Detect which cell encompasses the target text, then output its (x, y) center coordinate. 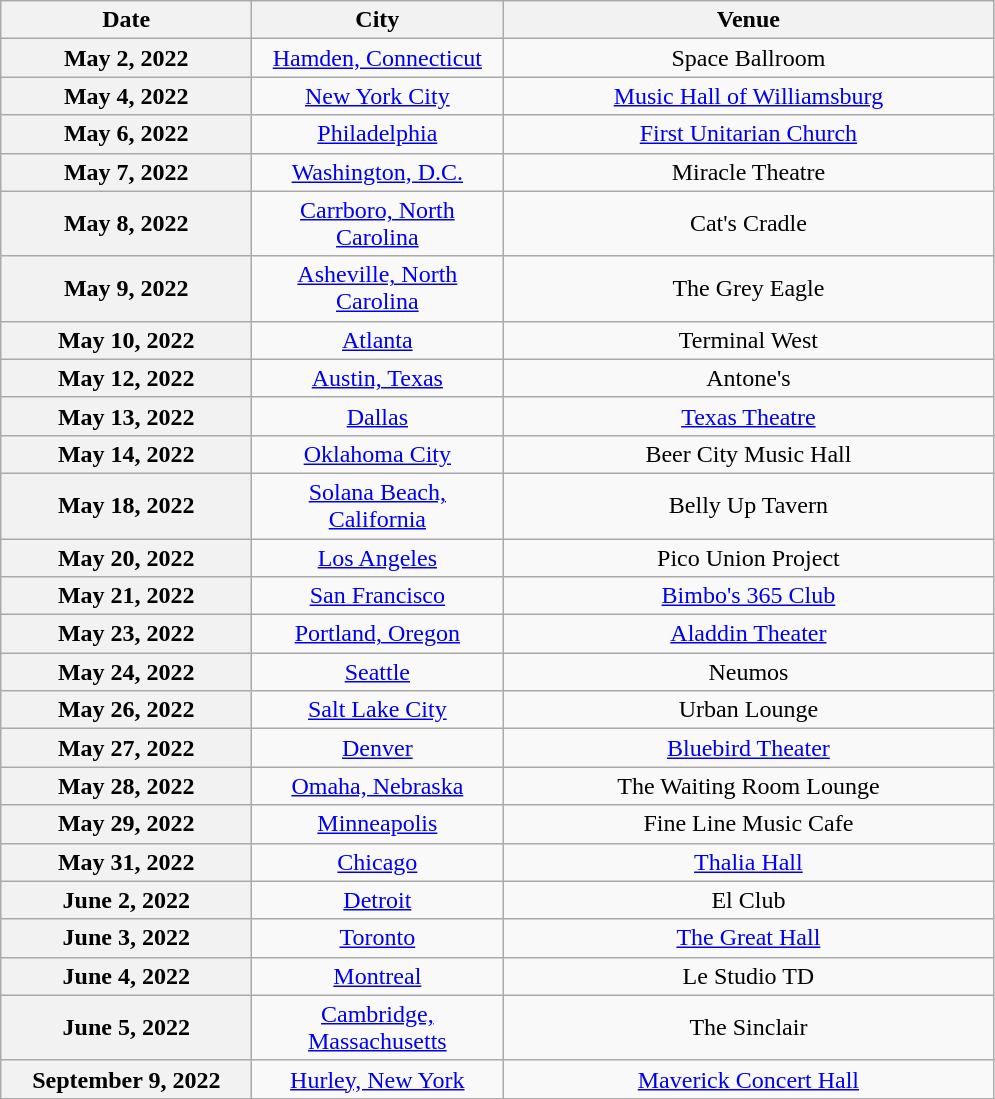
Solana Beach, California (378, 506)
Salt Lake City (378, 710)
Space Ballroom (748, 58)
Portland, Oregon (378, 634)
May 4, 2022 (126, 96)
Philadelphia (378, 134)
May 7, 2022 (126, 172)
May 2, 2022 (126, 58)
Cambridge, Massachusetts (378, 1028)
Pico Union Project (748, 557)
May 14, 2022 (126, 454)
The Waiting Room Lounge (748, 786)
May 21, 2022 (126, 596)
May 29, 2022 (126, 824)
Oklahoma City (378, 454)
Chicago (378, 862)
Bluebird Theater (748, 748)
Dallas (378, 416)
El Club (748, 900)
New York City (378, 96)
Atlanta (378, 340)
September 9, 2022 (126, 1079)
May 6, 2022 (126, 134)
Omaha, Nebraska (378, 786)
Thalia Hall (748, 862)
May 8, 2022 (126, 224)
Denver (378, 748)
Montreal (378, 976)
Le Studio TD (748, 976)
Detroit (378, 900)
Los Angeles (378, 557)
Cat's Cradle (748, 224)
May 24, 2022 (126, 672)
May 10, 2022 (126, 340)
June 4, 2022 (126, 976)
Belly Up Tavern (748, 506)
The Great Hall (748, 938)
Seattle (378, 672)
Maverick Concert Hall (748, 1079)
Beer City Music Hall (748, 454)
May 12, 2022 (126, 378)
City (378, 20)
Carrboro, North Carolina (378, 224)
May 20, 2022 (126, 557)
Austin, Texas (378, 378)
Venue (748, 20)
Date (126, 20)
May 26, 2022 (126, 710)
Urban Lounge (748, 710)
Aladdin Theater (748, 634)
The Sinclair (748, 1028)
Hamden, Connecticut (378, 58)
The Grey Eagle (748, 288)
Minneapolis (378, 824)
May 18, 2022 (126, 506)
Hurley, New York (378, 1079)
Bimbo's 365 Club (748, 596)
Music Hall of Williamsburg (748, 96)
Terminal West (748, 340)
Antone's (748, 378)
First Unitarian Church (748, 134)
Miracle Theatre (748, 172)
June 2, 2022 (126, 900)
May 23, 2022 (126, 634)
Fine Line Music Cafe (748, 824)
Toronto (378, 938)
Asheville, North Carolina (378, 288)
May 31, 2022 (126, 862)
Washington, D.C. (378, 172)
June 3, 2022 (126, 938)
Neumos (748, 672)
June 5, 2022 (126, 1028)
May 9, 2022 (126, 288)
May 27, 2022 (126, 748)
May 28, 2022 (126, 786)
Texas Theatre (748, 416)
San Francisco (378, 596)
May 13, 2022 (126, 416)
